Determine the [X, Y] coordinate at the center of the cell enclosing the given text.  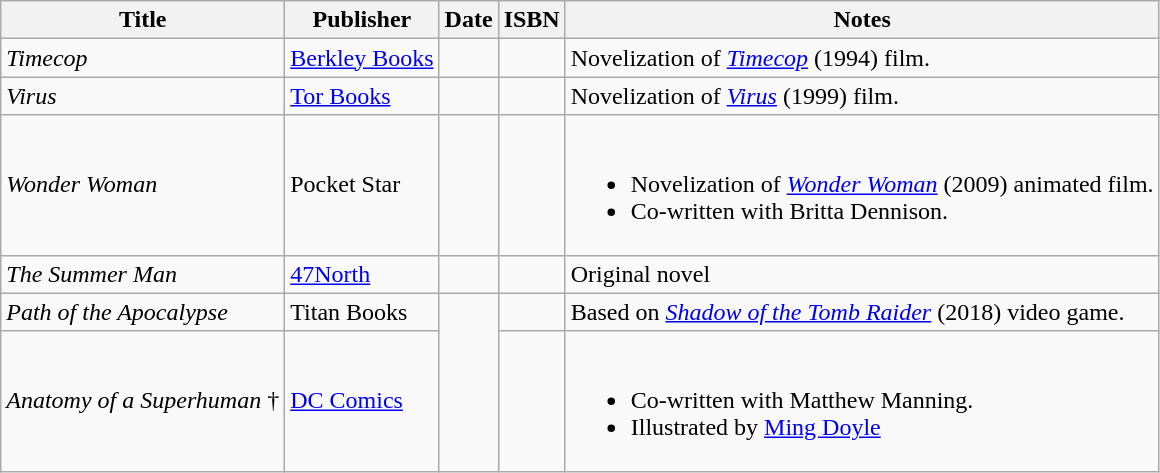
Timecop [143, 58]
Original novel [862, 274]
Based on Shadow of the Tomb Raider (2018) video game. [862, 312]
Title [143, 20]
The Summer Man [143, 274]
ISBN [532, 20]
DC Comics [362, 401]
Co-written with Matthew Manning.Illustrated by Ming Doyle [862, 401]
Tor Books [362, 96]
Novelization of Wonder Woman (2009) animated film.Co-written with Britta Dennison. [862, 185]
Novelization of Timecop (1994) film. [862, 58]
Date [468, 20]
Novelization of Virus (1999) film. [862, 96]
Wonder Woman [143, 185]
Pocket Star [362, 185]
Virus [143, 96]
Berkley Books [362, 58]
Anatomy of a Superhuman † [143, 401]
47North [362, 274]
Path of the Apocalypse [143, 312]
Publisher [362, 20]
Notes [862, 20]
Titan Books [362, 312]
